From the cell containing the given text, extract its center point as [X, Y] coordinate. 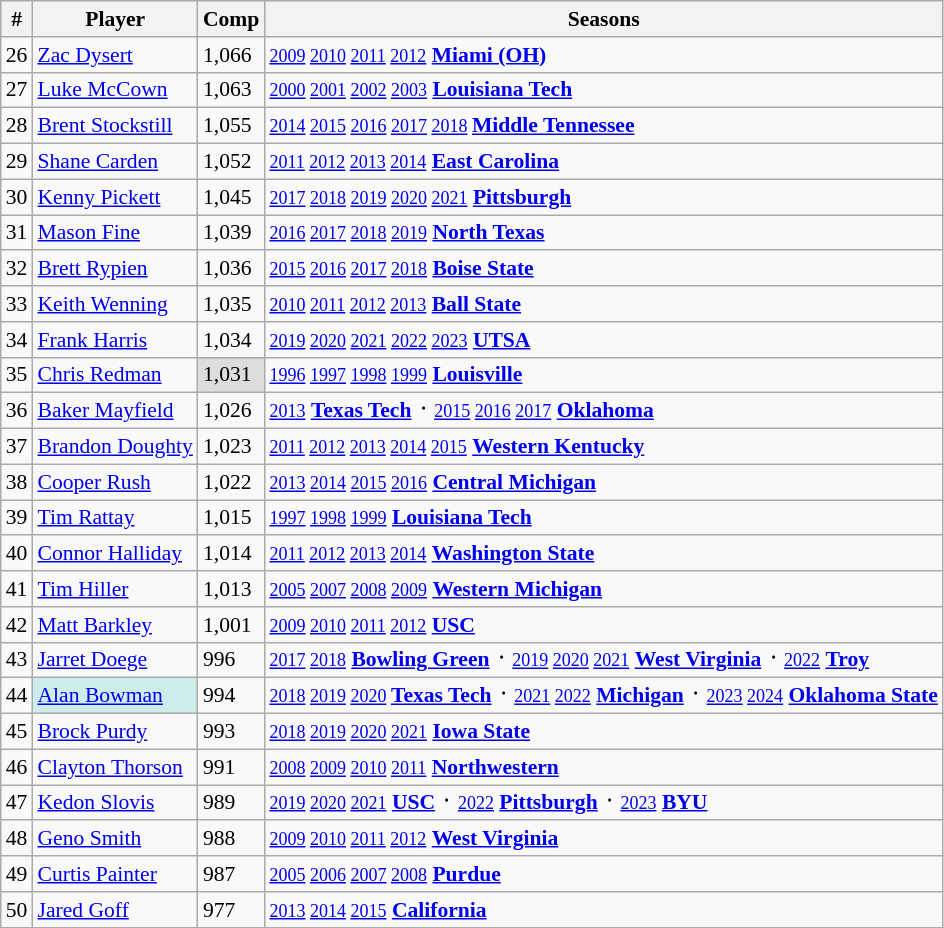
34 [17, 340]
996 [232, 660]
2015 2016 2017 2018 Boise State [604, 269]
2018 2019 2020 Texas Tech ᛫ 2021 2022 Michigan ᛫ 2023 2024 Oklahoma State [604, 696]
Brett Rypien [114, 269]
Connor Halliday [114, 554]
1,023 [232, 447]
47 [17, 803]
39 [17, 518]
Zac Dysert [114, 55]
987 [232, 874]
2011 2012 2013 2014 2015 Western Kentucky [604, 447]
Geno Smith [114, 839]
45 [17, 732]
42 [17, 625]
29 [17, 162]
2009 2010 2011 2012 West Virginia [604, 839]
Jarret Doege [114, 660]
993 [232, 732]
2008 2009 2010 2011 Northwestern [604, 767]
2018 2019 2020 2021 Iowa State [604, 732]
Shane Carden [114, 162]
1,001 [232, 625]
2013 Texas Tech ᛫ 2015 2016 2017 Oklahoma [604, 411]
977 [232, 910]
1,039 [232, 233]
Chris Redman [114, 375]
2019 2020 2021 USC ᛫ 2022 Pittsburgh ᛫ 2023 BYU [604, 803]
Mason Fine [114, 233]
2005 2006 2007 2008 Purdue [604, 874]
2000 2001 2002 2003 Louisiana Tech [604, 90]
2019 2020 2021 2022 2023 UTSA [604, 340]
1996 1997 1998 1999 Louisville [604, 375]
38 [17, 482]
26 [17, 55]
27 [17, 90]
50 [17, 910]
41 [17, 589]
1,026 [232, 411]
Brent Stockstill [114, 126]
33 [17, 304]
46 [17, 767]
1,066 [232, 55]
Player [114, 19]
40 [17, 554]
2010 2011 2012 2013 Ball State [604, 304]
44 [17, 696]
Clayton Thorson [114, 767]
2014 2015 2016 2017 2018 Middle Tennessee [604, 126]
36 [17, 411]
1,036 [232, 269]
2011 2012 2013 2014 Washington State [604, 554]
2011 2012 2013 2014 East Carolina [604, 162]
1,022 [232, 482]
Keith Wenning [114, 304]
2013 2014 2015 2016 Central Michigan [604, 482]
1,034 [232, 340]
988 [232, 839]
1,014 [232, 554]
1,013 [232, 589]
35 [17, 375]
37 [17, 447]
49 [17, 874]
Tim Hiller [114, 589]
994 [232, 696]
43 [17, 660]
Seasons [604, 19]
Baker Mayfield [114, 411]
Brock Purdy [114, 732]
2013 2014 2015 California [604, 910]
1,063 [232, 90]
Luke McCown [114, 90]
30 [17, 197]
1,031 [232, 375]
28 [17, 126]
Matt Barkley [114, 625]
2005 2007 2008 2009 Western Michigan [604, 589]
1,045 [232, 197]
1,052 [232, 162]
2016 2017 2018 2019 North Texas [604, 233]
2009 2010 2011 2012 Miami (OH) [604, 55]
2009 2010 2011 2012 USC [604, 625]
991 [232, 767]
1,055 [232, 126]
2017 2018 Bowling Green ᛫ 2019 2020 2021 West Virginia ᛫ 2022 Troy [604, 660]
1997 1998 1999 Louisiana Tech [604, 518]
1,015 [232, 518]
Frank Harris [114, 340]
32 [17, 269]
1,035 [232, 304]
Comp [232, 19]
Alan Bowman [114, 696]
31 [17, 233]
Kenny Pickett [114, 197]
48 [17, 839]
Jared Goff [114, 910]
Curtis Painter [114, 874]
Tim Rattay [114, 518]
Brandon Doughty [114, 447]
2017 2018 2019 2020 2021 Pittsburgh [604, 197]
Cooper Rush [114, 482]
989 [232, 803]
Kedon Slovis [114, 803]
# [17, 19]
